Identify which cell holds the provided text, then report its (x, y) central coordinate. 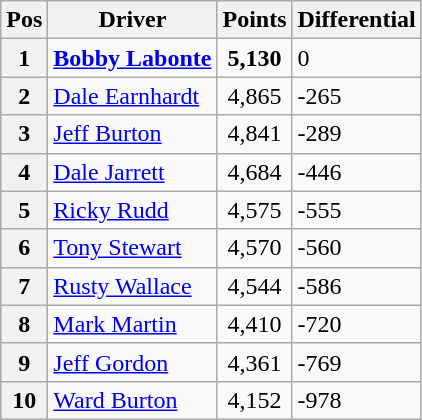
5 (24, 210)
3 (24, 134)
4,410 (254, 324)
2 (24, 96)
4 (24, 172)
-769 (356, 362)
Mark Martin (132, 324)
Jeff Gordon (132, 362)
4,570 (254, 248)
4,544 (254, 286)
-560 (356, 248)
Bobby Labonte (132, 58)
1 (24, 58)
Dale Jarrett (132, 172)
7 (24, 286)
4,575 (254, 210)
-586 (356, 286)
Ricky Rudd (132, 210)
4,361 (254, 362)
9 (24, 362)
10 (24, 400)
0 (356, 58)
Rusty Wallace (132, 286)
-265 (356, 96)
8 (24, 324)
Tony Stewart (132, 248)
Ward Burton (132, 400)
5,130 (254, 58)
4,841 (254, 134)
4,684 (254, 172)
-446 (356, 172)
4,865 (254, 96)
-978 (356, 400)
Jeff Burton (132, 134)
-555 (356, 210)
-720 (356, 324)
6 (24, 248)
Driver (132, 20)
Points (254, 20)
-289 (356, 134)
Differential (356, 20)
Pos (24, 20)
4,152 (254, 400)
Dale Earnhardt (132, 96)
